Capture the cell that displays the provided text and extract its [X, Y] central coordinate. 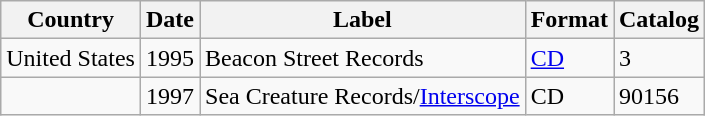
Label [363, 20]
1995 [170, 58]
Format [569, 20]
United States [71, 58]
90156 [660, 96]
1997 [170, 96]
Beacon Street Records [363, 58]
Date [170, 20]
3 [660, 58]
Catalog [660, 20]
Sea Creature Records/Interscope [363, 96]
Country [71, 20]
